Return the (X, Y) coordinate for the center point of the cell that contains the specified text.  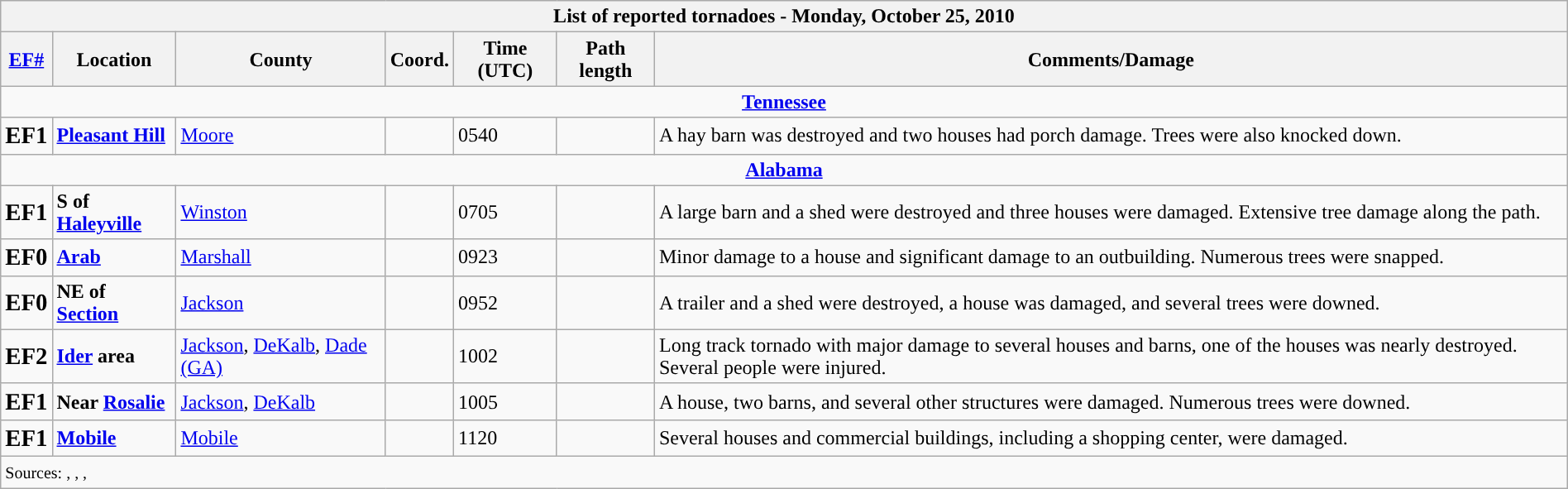
Sources: , , , (784, 472)
Path length (605, 60)
Arab (114, 257)
0952 (506, 303)
Tennessee (784, 102)
Alabama (784, 170)
Marshall (281, 257)
0923 (506, 257)
Jackson, DeKalb, Dade (GA) (281, 356)
0540 (506, 136)
EF2 (26, 356)
A hay barn was destroyed and two houses had porch damage. Trees were also knocked down. (1111, 136)
Jackson (281, 303)
0705 (506, 212)
Coord. (419, 60)
NE of Section (114, 303)
1002 (506, 356)
Time (UTC) (506, 60)
Pleasant Hill (114, 136)
List of reported tornadoes - Monday, October 25, 2010 (784, 17)
A house, two barns, and several other structures were damaged. Numerous trees were downed. (1111, 401)
Comments/Damage (1111, 60)
Winston (281, 212)
A trailer and a shed were destroyed, a house was damaged, and several trees were downed. (1111, 303)
Long track tornado with major damage to several houses and barns, one of the houses was nearly destroyed. Several people were injured. (1111, 356)
EF# (26, 60)
Location (114, 60)
Moore (281, 136)
A large barn and a shed were destroyed and three houses were damaged. Extensive tree damage along the path. (1111, 212)
1005 (506, 401)
S of Haleyville (114, 212)
Jackson, DeKalb (281, 401)
Minor damage to a house and significant damage to an outbuilding. Numerous trees were snapped. (1111, 257)
Ider area (114, 356)
County (281, 60)
Several houses and commercial buildings, including a shopping center, were damaged. (1111, 438)
1120 (506, 438)
Near Rosalie (114, 401)
